Scan for the cell matching the given text and deliver its (x, y) coordinate at center. 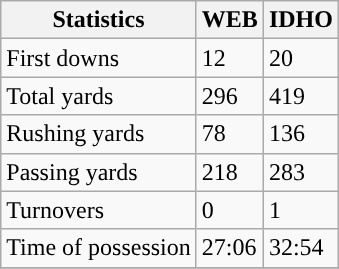
IDHO (300, 20)
Statistics (99, 20)
Rushing yards (99, 134)
419 (300, 96)
WEB (230, 20)
296 (230, 96)
136 (300, 134)
0 (230, 210)
78 (230, 134)
283 (300, 172)
20 (300, 58)
Passing yards (99, 172)
32:54 (300, 248)
218 (230, 172)
First downs (99, 58)
Total yards (99, 96)
Time of possession (99, 248)
1 (300, 210)
27:06 (230, 248)
12 (230, 58)
Turnovers (99, 210)
